Scan for the cell matching the given text and deliver its (x, y) coordinate at center. 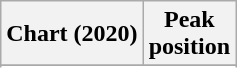
Peakposition (189, 34)
Chart (2020) (72, 34)
